Search for the cell housing the specified text and yield its (X, Y) center coordinate. 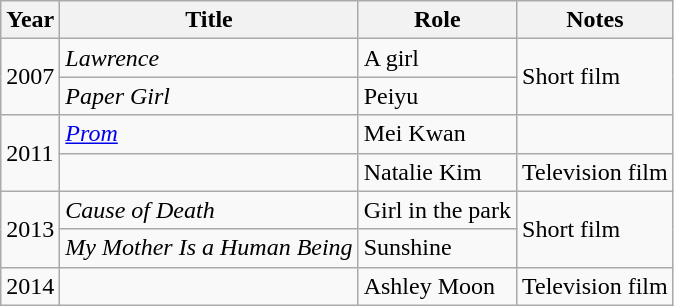
Sunshine (437, 248)
Natalie Kim (437, 172)
Peiyu (437, 96)
2007 (30, 77)
2013 (30, 229)
Paper Girl (209, 96)
2014 (30, 286)
2011 (30, 153)
Year (30, 20)
Girl in the park (437, 210)
Cause of Death (209, 210)
Mei Kwan (437, 134)
My Mother Is a Human Being (209, 248)
Role (437, 20)
Notes (596, 20)
Lawrence (209, 58)
Ashley Moon (437, 286)
Prom (209, 134)
Title (209, 20)
A girl (437, 58)
